Return [x, y] of the center of cell containing provided text 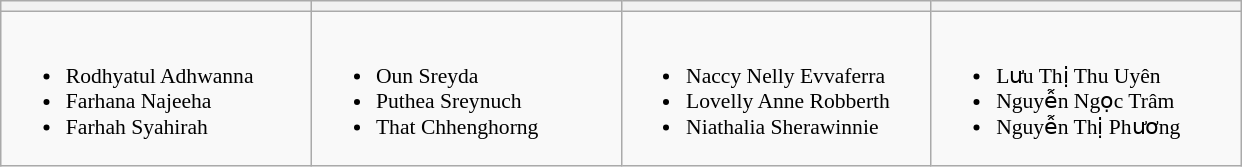
Lưu Thị Thu UyênNguyễn Ngọc TrâmNguyễn Thị Phương [1086, 88]
Oun SreydaPuthea SreynuchThat Chhenghorng [466, 88]
Rodhyatul AdhwannaFarhana NajeehaFarhah Syahirah [156, 88]
Naccy Nelly EvvaferraLovelly Anne RobberthNiathalia Sherawinnie [776, 88]
